Return the [X, Y] coordinate for the center point of the cell that contains the specified text.  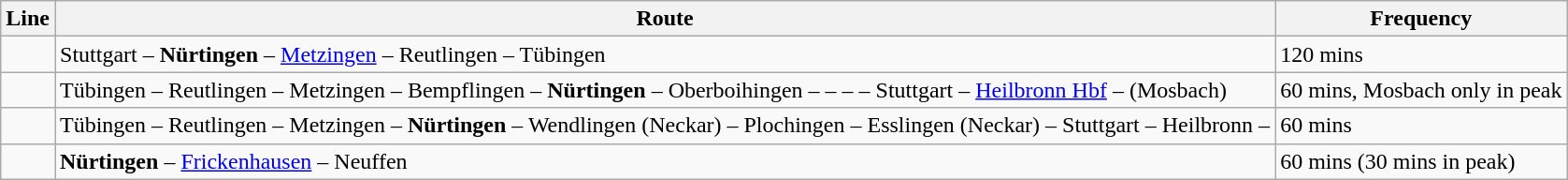
Route [664, 19]
Frequency [1421, 19]
60 mins (30 mins in peak) [1421, 161]
60 mins [1421, 126]
Line [28, 19]
Tübingen – Reutlingen – Metzingen – Nürtingen – Wendlingen (Neckar) – Plochingen – Esslingen (Neckar) – Stuttgart – Heilbronn – [664, 126]
Tübingen – Reutlingen – Metzingen – Bempflingen – Nürtingen – Oberboihingen – – – – Stuttgart – Heilbronn Hbf – (Mosbach) [664, 90]
Nürtingen – Frickenhausen – Neuffen [664, 161]
120 mins [1421, 54]
60 mins, Mosbach only in peak [1421, 90]
Stuttgart – Nürtingen – Metzingen – Reutlingen – Tübingen [664, 54]
